From the cell containing the given text, extract its center point as [x, y] coordinate. 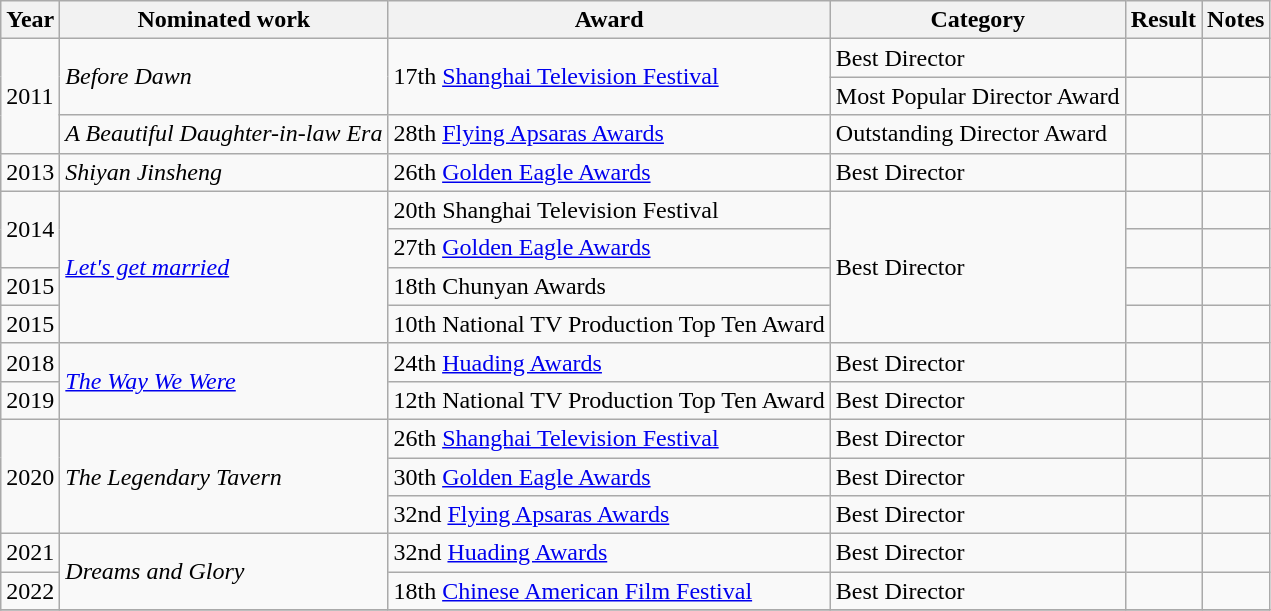
2021 [30, 553]
24th Huading Awards [609, 362]
12th National TV Production Top Ten Award [609, 400]
32nd Huading Awards [609, 553]
Nominated work [224, 20]
26th Shanghai Television Festival [609, 438]
26th Golden Eagle Awards [609, 172]
Notes [1236, 20]
2014 [30, 229]
2022 [30, 591]
Result [1163, 20]
Outstanding Director Award [978, 134]
20th Shanghai Television Festival [609, 210]
2011 [30, 96]
The Way We Were [224, 381]
2013 [30, 172]
30th Golden Eagle Awards [609, 477]
The Legendary Tavern [224, 476]
Year [30, 20]
Before Dawn [224, 77]
A Beautiful Daughter-in-law Era [224, 134]
17th Shanghai Television Festival [609, 77]
2020 [30, 476]
2019 [30, 400]
32nd Flying Apsaras Awards [609, 515]
Shiyan Jinsheng [224, 172]
Most Popular Director Award [978, 96]
18th Chunyan Awards [609, 286]
Dreams and Glory [224, 572]
Let's get married [224, 267]
10th National TV Production Top Ten Award [609, 324]
Award [609, 20]
27th Golden Eagle Awards [609, 248]
Category [978, 20]
18th Chinese American Film Festival [609, 591]
2018 [30, 362]
28th Flying Apsaras Awards [609, 134]
